Return the [X, Y] coordinate for the center point of the cell that contains the specified text.  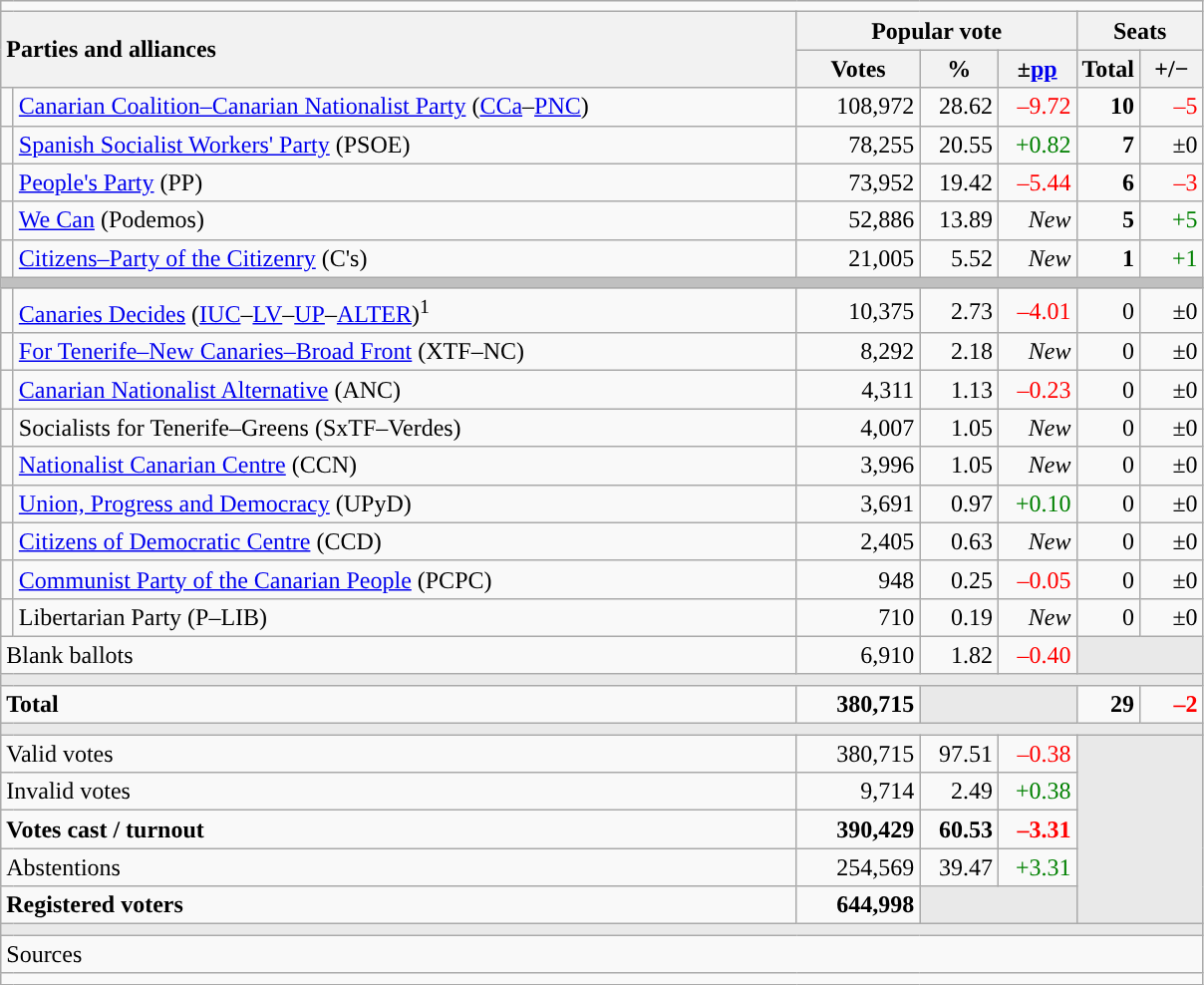
52,886 [858, 220]
20.55 [959, 145]
People's Party (PP) [405, 182]
+1 [1172, 258]
Seats [1140, 31]
2.73 [959, 311]
Votes cast / turnout [399, 829]
97.51 [959, 754]
1.82 [959, 655]
% [959, 69]
Nationalist Canarian Centre (CCN) [405, 466]
948 [858, 579]
39.47 [959, 867]
–0.05 [1037, 579]
Popular vote [937, 31]
10 [1108, 107]
73,952 [858, 182]
Sources [602, 954]
+0.82 [1037, 145]
±pp [1037, 69]
0.19 [959, 617]
644,998 [858, 905]
Citizens–Party of the Citizenry (C's) [405, 258]
21,005 [858, 258]
1.13 [959, 390]
9,714 [858, 792]
0.25 [959, 579]
0.97 [959, 503]
78,255 [858, 145]
We Can (Podemos) [405, 220]
3,691 [858, 503]
For Tenerife–New Canaries–Broad Front (XTF–NC) [405, 352]
+3.31 [1037, 867]
6 [1108, 182]
–5 [1172, 107]
–0.40 [1037, 655]
2.49 [959, 792]
390,429 [858, 829]
–0.23 [1037, 390]
8,292 [858, 352]
29 [1108, 704]
–0.38 [1037, 754]
Blank ballots [399, 655]
Libertarian Party (P–LIB) [405, 617]
4,007 [858, 428]
Spanish Socialist Workers' Party (PSOE) [405, 145]
Invalid votes [399, 792]
5.52 [959, 258]
3,996 [858, 466]
Registered voters [399, 905]
6,910 [858, 655]
10,375 [858, 311]
2,405 [858, 541]
Abstentions [399, 867]
1 [1108, 258]
Socialists for Tenerife–Greens (SxTF–Verdes) [405, 428]
2.18 [959, 352]
710 [858, 617]
5 [1108, 220]
–4.01 [1037, 311]
28.62 [959, 107]
19.42 [959, 182]
+0.38 [1037, 792]
–9.72 [1037, 107]
Union, Progress and Democracy (UPyD) [405, 503]
60.53 [959, 829]
0.63 [959, 541]
Parties and alliances [399, 50]
Canarian Nationalist Alternative (ANC) [405, 390]
Valid votes [399, 754]
Canarian Coalition–Canarian Nationalist Party (CCa–PNC) [405, 107]
13.89 [959, 220]
Canaries Decides (IUC–LV–UP–ALTER)1 [405, 311]
254,569 [858, 867]
–3 [1172, 182]
–5.44 [1037, 182]
+0.10 [1037, 503]
108,972 [858, 107]
–2 [1172, 704]
Votes [858, 69]
Communist Party of the Canarian People (PCPC) [405, 579]
Citizens of Democratic Centre (CCD) [405, 541]
+5 [1172, 220]
+/− [1172, 69]
4,311 [858, 390]
–3.31 [1037, 829]
7 [1108, 145]
